Provide the (x, y) coordinate of the cell's center where the given text is located.  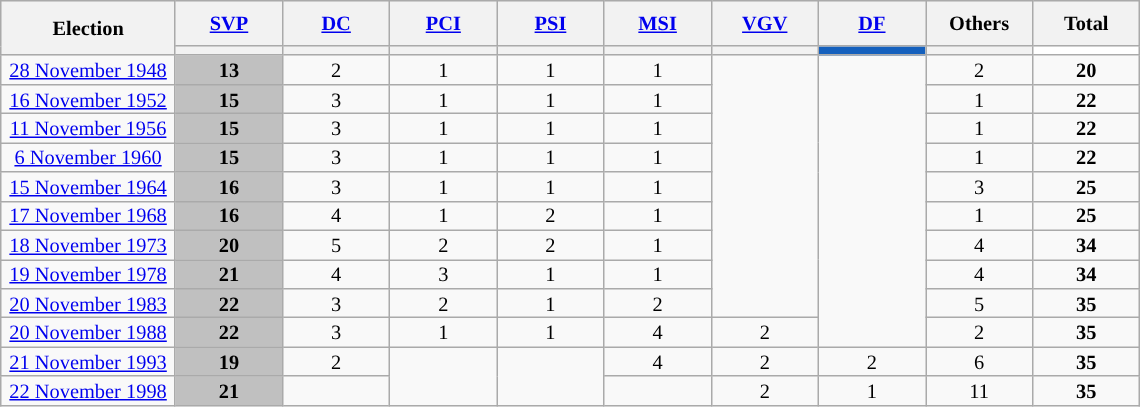
6 November 1960 (88, 156)
20 November 1988 (88, 332)
15 November 1964 (88, 186)
19 (228, 362)
PSI (550, 22)
17 November 1968 (88, 216)
PCI (444, 22)
11 November 1956 (88, 128)
19 November 1978 (88, 274)
18 November 1973 (88, 244)
11 (980, 390)
MSI (658, 22)
22 November 1998 (88, 390)
13 (228, 70)
16 November 1952 (88, 98)
21 November 1993 (88, 362)
6 (980, 362)
Total (1086, 22)
28 November 1948 (88, 70)
Election (88, 28)
SVP (228, 22)
DC (336, 22)
20 November 1983 (88, 302)
VGV (764, 22)
DF (872, 22)
Others (980, 22)
